From the cell containing the given text, extract its center point as (X, Y) coordinate. 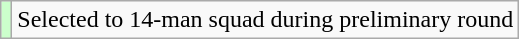
Selected to 14-man squad during preliminary round (266, 20)
